From the cell containing the given text, extract its center point as (x, y) coordinate. 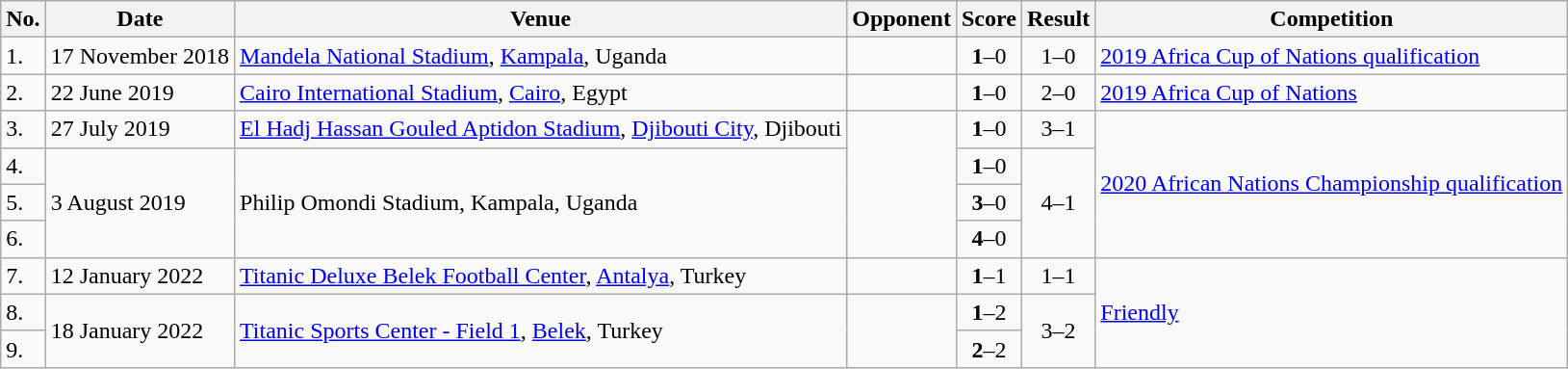
Opponent (902, 19)
7. (23, 276)
2020 African Nations Championship qualification (1332, 184)
Titanic Deluxe Belek Football Center, Antalya, Turkey (541, 276)
2–0 (1058, 92)
18 January 2022 (140, 330)
Philip Omondi Stadium, Kampala, Uganda (541, 202)
Venue (541, 19)
1. (23, 56)
Date (140, 19)
Competition (1332, 19)
Cairo International Stadium, Cairo, Egypt (541, 92)
Score (989, 19)
2019 Africa Cup of Nations qualification (1332, 56)
1–2 (989, 312)
3. (23, 129)
El Hadj Hassan Gouled Aptidon Stadium, Djibouti City, Djibouti (541, 129)
Titanic Sports Center - Field 1, Belek, Turkey (541, 330)
Mandela National Stadium, Kampala, Uganda (541, 56)
3–1 (1058, 129)
3–0 (989, 202)
5. (23, 202)
6. (23, 239)
4–0 (989, 239)
17 November 2018 (140, 56)
8. (23, 312)
4–1 (1058, 202)
No. (23, 19)
3–2 (1058, 330)
3 August 2019 (140, 202)
9. (23, 349)
Result (1058, 19)
2. (23, 92)
22 June 2019 (140, 92)
2–2 (989, 349)
12 January 2022 (140, 276)
27 July 2019 (140, 129)
2019 Africa Cup of Nations (1332, 92)
Friendly (1332, 312)
4. (23, 166)
